Find where the given text appears and provide that cell's center as [X, Y] coordinate. 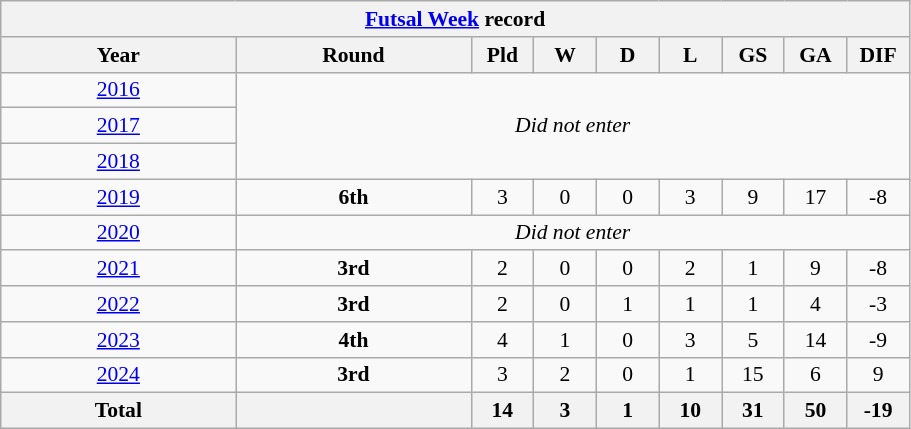
4th [354, 340]
50 [816, 411]
Total [118, 411]
GS [754, 55]
Pld [502, 55]
-19 [878, 411]
31 [754, 411]
2023 [118, 340]
Futsal Week record [456, 19]
-9 [878, 340]
2017 [118, 126]
2020 [118, 233]
10 [690, 411]
15 [754, 375]
DIF [878, 55]
2019 [118, 197]
2018 [118, 162]
5 [754, 340]
GA [816, 55]
17 [816, 197]
2022 [118, 304]
-3 [878, 304]
W [566, 55]
6 [816, 375]
6th [354, 197]
Round [354, 55]
Year [118, 55]
D [628, 55]
2021 [118, 269]
L [690, 55]
2016 [118, 90]
2024 [118, 375]
